Extract the (X, Y) coordinate from the center of the cell holding the provided text.  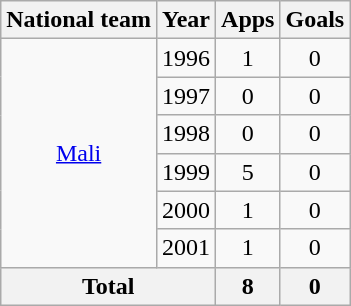
1997 (186, 96)
2001 (186, 248)
2000 (186, 210)
Goals (315, 20)
Total (108, 286)
1999 (186, 172)
National team (79, 20)
Year (186, 20)
5 (248, 172)
Mali (79, 153)
Apps (248, 20)
1996 (186, 58)
1998 (186, 134)
8 (248, 286)
